Scan for the cell matching the given text and deliver its [x, y] coordinate at center. 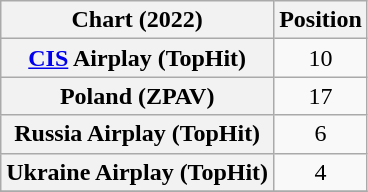
CIS Airplay (TopHit) [138, 58]
17 [321, 96]
Russia Airplay (TopHit) [138, 134]
4 [321, 172]
6 [321, 134]
Position [321, 20]
Ukraine Airplay (TopHit) [138, 172]
Poland (ZPAV) [138, 96]
10 [321, 58]
Chart (2022) [138, 20]
